For the text-containing cell, return its midpoint in [x, y] coordinate format. 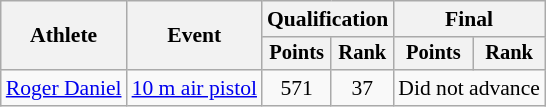
Athlete [64, 36]
Roger Daniel [64, 88]
Event [194, 36]
Final [469, 19]
37 [362, 88]
Qualification [328, 19]
10 m air pistol [194, 88]
571 [296, 88]
Did not advance [469, 88]
